Identify which cell holds the provided text, then report its [X, Y] central coordinate. 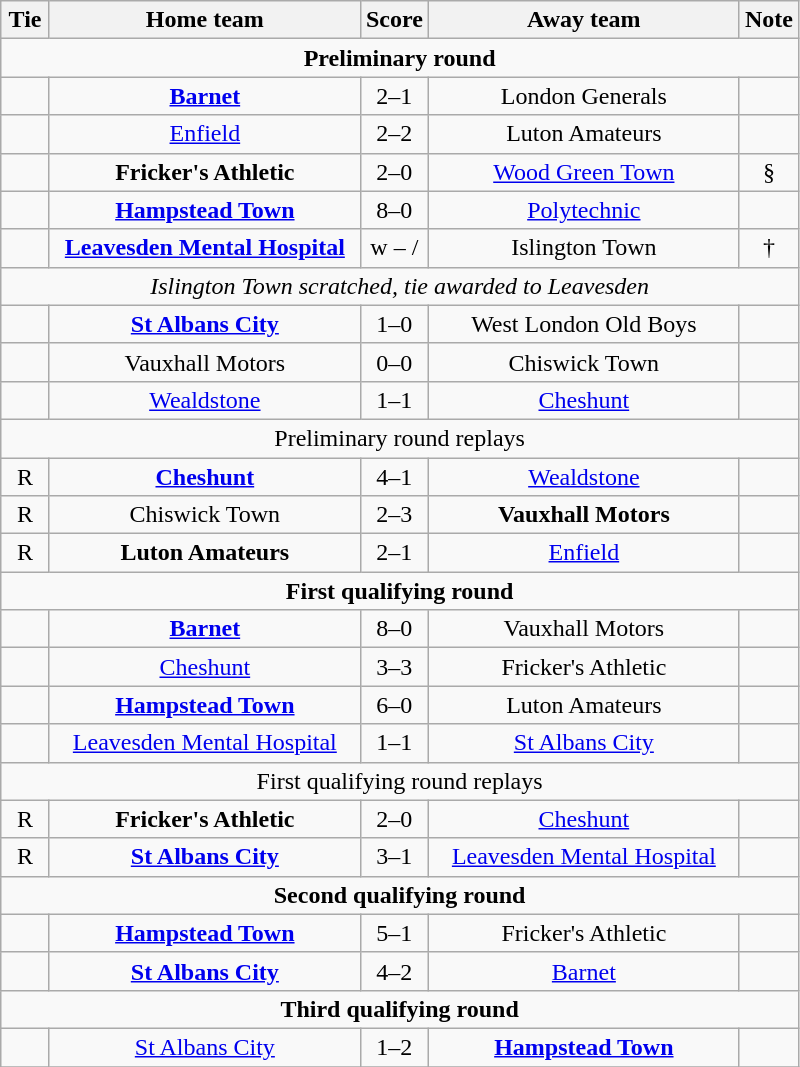
Second qualifying round [400, 895]
w – / [394, 248]
First qualifying round replays [400, 781]
3–3 [394, 667]
Home team [204, 20]
2–2 [394, 134]
Score [394, 20]
4–1 [394, 477]
2–3 [394, 515]
4–2 [394, 971]
Away team [584, 20]
Islington Town scratched, tie awarded to Leavesden [400, 286]
1–0 [394, 324]
1–2 [394, 1047]
Preliminary round [400, 58]
Third qualifying round [400, 1009]
Note [768, 20]
First qualifying round [400, 591]
Islington Town [584, 248]
§ [768, 172]
Wood Green Town [584, 172]
0–0 [394, 362]
Tie [26, 20]
West London Old Boys [584, 324]
† [768, 248]
5–1 [394, 933]
6–0 [394, 705]
Polytechnic [584, 210]
3–1 [394, 857]
Preliminary round replays [400, 438]
London Generals [584, 96]
